Provide the (x, y) coordinate of the cell's center where the given text is located.  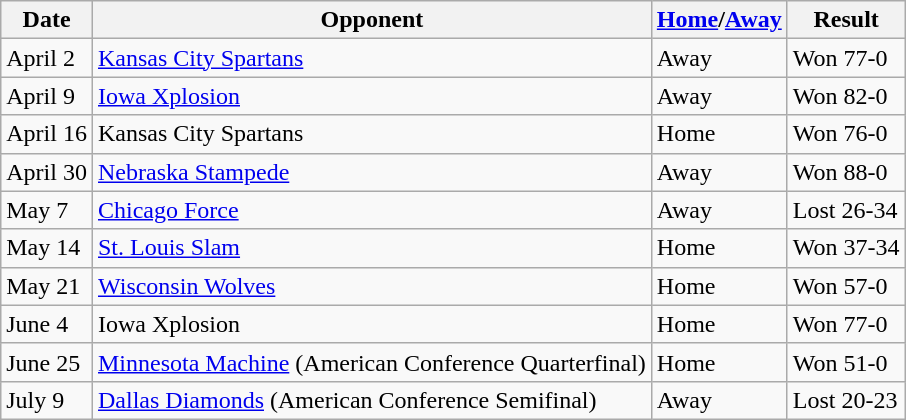
May 14 (47, 248)
April 9 (47, 96)
Minnesota Machine (American Conference Quarterfinal) (372, 362)
Won 37-34 (846, 248)
April 16 (47, 134)
July 9 (47, 400)
Won 76-0 (846, 134)
June 4 (47, 324)
June 25 (47, 362)
Chicago Force (372, 210)
Nebraska Stampede (372, 172)
Lost 20-23 (846, 400)
Won 57-0 (846, 286)
Dallas Diamonds (American Conference Semifinal) (372, 400)
May 21 (47, 286)
Opponent (372, 20)
Won 82-0 (846, 96)
Wisconsin Wolves (372, 286)
Home/Away (719, 20)
May 7 (47, 210)
Result (846, 20)
St. Louis Slam (372, 248)
April 2 (47, 58)
Date (47, 20)
April 30 (47, 172)
Won 88-0 (846, 172)
Won 51-0 (846, 362)
Lost 26-34 (846, 210)
